Locate the cell with the specified text and output its (X, Y) center coordinate. 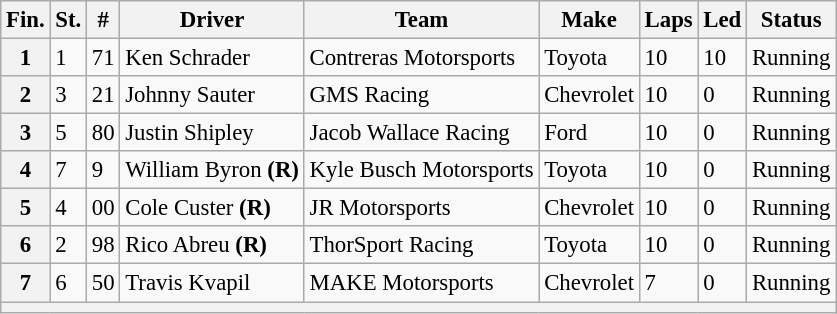
Status (792, 20)
Jacob Wallace Racing (422, 133)
Laps (668, 20)
Team (422, 20)
GMS Racing (422, 95)
Fin. (26, 20)
William Byron (R) (212, 170)
98 (104, 245)
21 (104, 95)
Rico Abreu (R) (212, 245)
Justin Shipley (212, 133)
Driver (212, 20)
ThorSport Racing (422, 245)
JR Motorsports (422, 208)
Travis Kvapil (212, 283)
9 (104, 170)
00 (104, 208)
Led (722, 20)
Contreras Motorsports (422, 58)
# (104, 20)
Ford (589, 133)
MAKE Motorsports (422, 283)
50 (104, 283)
71 (104, 58)
Make (589, 20)
Kyle Busch Motorsports (422, 170)
St. (68, 20)
Johnny Sauter (212, 95)
Cole Custer (R) (212, 208)
80 (104, 133)
Ken Schrader (212, 58)
